Find where the given text appears and provide that cell's center as [x, y] coordinate. 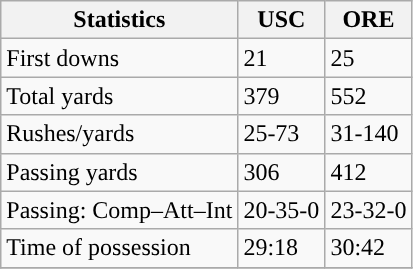
Total yards [120, 96]
USC [282, 20]
412 [368, 172]
25-73 [282, 134]
Time of possession [120, 248]
30:42 [368, 248]
20-35-0 [282, 210]
Rushes/yards [120, 134]
552 [368, 96]
21 [282, 58]
ORE [368, 20]
First downs [120, 58]
23-32-0 [368, 210]
Passing: Comp–Att–Int [120, 210]
29:18 [282, 248]
306 [282, 172]
31-140 [368, 134]
Statistics [120, 20]
Passing yards [120, 172]
25 [368, 58]
379 [282, 96]
